Search for the cell housing the specified text and yield its [X, Y] center coordinate. 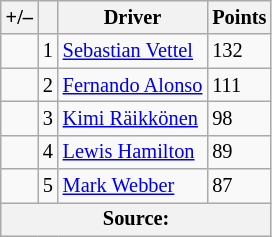
89 [239, 152]
Driver [133, 17]
3 [48, 118]
Lewis Hamilton [133, 152]
132 [239, 51]
Source: [136, 219]
Kimi Räikkönen [133, 118]
Points [239, 17]
4 [48, 152]
+/– [20, 17]
87 [239, 186]
Fernando Alonso [133, 85]
1 [48, 51]
Mark Webber [133, 186]
98 [239, 118]
2 [48, 85]
111 [239, 85]
5 [48, 186]
Sebastian Vettel [133, 51]
